Pinpoint the cell where the given text exists, returning its [X, Y] midpoint coordinate. 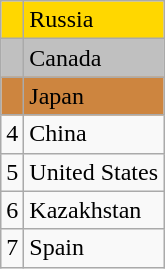
4 [12, 134]
Kazakhstan [94, 210]
Japan [94, 96]
Russia [94, 20]
7 [12, 248]
United States [94, 172]
China [94, 134]
Canada [94, 58]
6 [12, 210]
5 [12, 172]
Spain [94, 248]
